Output the (X, Y) coordinate of the center of the cell containing the given text.  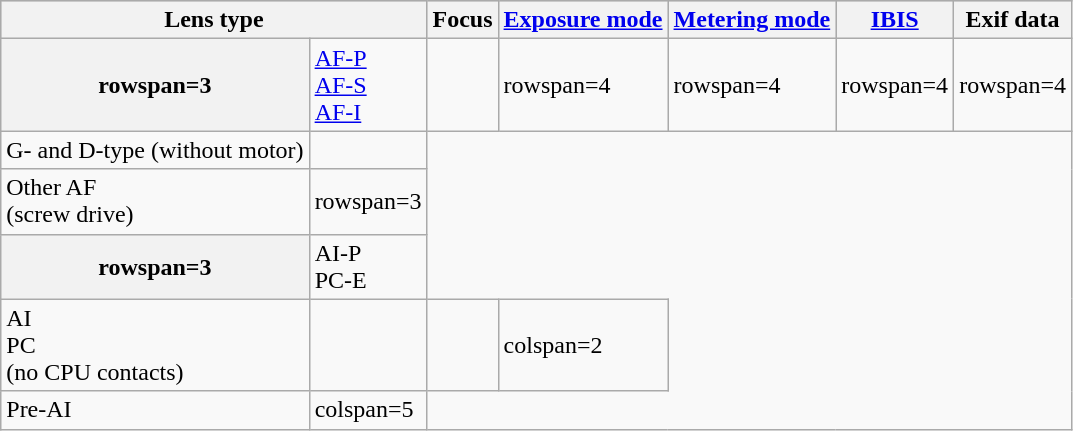
Exposure mode (583, 20)
Other AF(screw drive) (155, 202)
Lens type (214, 20)
Pre-AI (155, 410)
AI-PPC-E (368, 266)
colspan=2 (583, 345)
AIPC(no CPU contacts) (155, 345)
AF-PAF-SAF-I (368, 85)
IBIS (895, 20)
Focus (462, 20)
G- and D-type (without motor) (155, 150)
colspan=5 (368, 410)
Exif data (1013, 20)
Metering mode (752, 20)
